From the cell containing the given text, extract its center point as (x, y) coordinate. 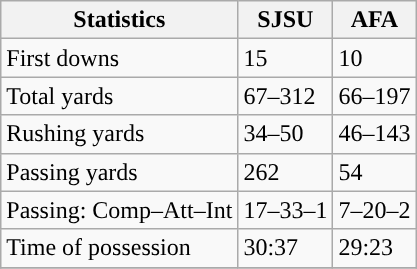
46–143 (374, 134)
SJSU (286, 20)
Time of possession (120, 248)
7–20–2 (374, 210)
29:23 (374, 248)
34–50 (286, 134)
54 (374, 172)
30:37 (286, 248)
First downs (120, 58)
Total yards (120, 96)
10 (374, 58)
Passing yards (120, 172)
Rushing yards (120, 134)
262 (286, 172)
17–33–1 (286, 210)
15 (286, 58)
AFA (374, 20)
Passing: Comp–Att–Int (120, 210)
Statistics (120, 20)
67–312 (286, 96)
66–197 (374, 96)
